Pinpoint the cell where the given text exists, returning its (x, y) midpoint coordinate. 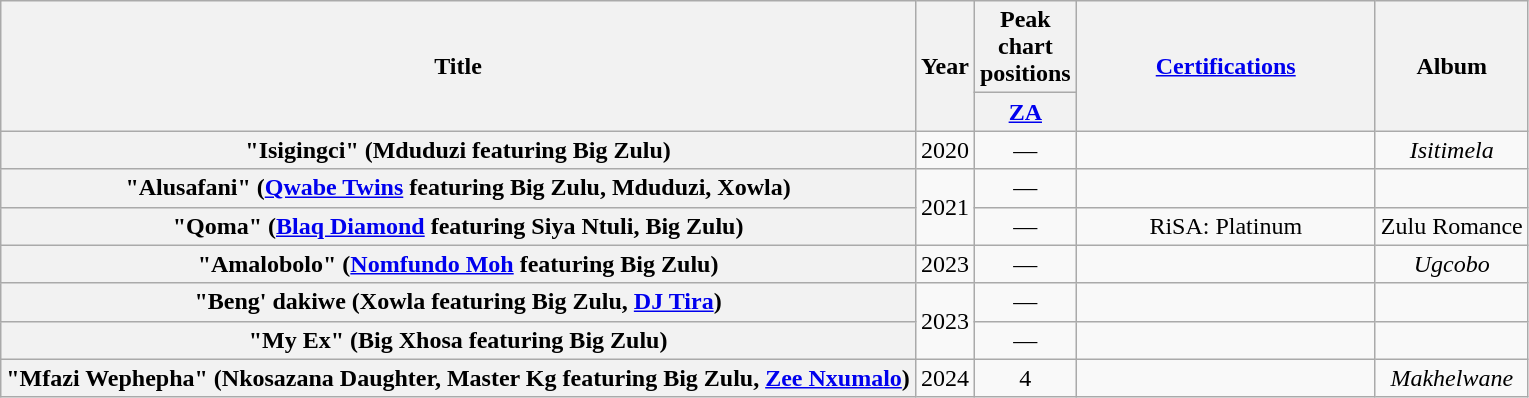
ZA (1025, 112)
Certifications (1226, 66)
Album (1452, 66)
2020 (944, 150)
Year (944, 66)
"Amalobolo" (Nomfundo Moh featuring Big Zulu) (458, 264)
"Qoma" (Blaq Diamond featuring Siya Ntuli, Big Zulu) (458, 226)
"My Ex" (Big Xhosa featuring Big Zulu) (458, 340)
2024 (944, 378)
2021 (944, 207)
"Alusafani" (Qwabe Twins featuring Big Zulu, Mduduzi, Xowla) (458, 188)
Ugcobo (1452, 264)
Isitimela (1452, 150)
"Isigingci" (Mduduzi featuring Big Zulu) (458, 150)
Title (458, 66)
4 (1025, 378)
"Mfazi Wephepha" (Nkosazana Daughter, Master Kg featuring Big Zulu, Zee Nxumalo) (458, 378)
RiSA: Platinum (1226, 226)
Zulu Romance (1452, 226)
Peak chart positions (1025, 47)
"Beng' dakiwe (Xowla featuring Big Zulu, DJ Tira) (458, 302)
Makhelwane (1452, 378)
